Scan for the cell matching the given text and deliver its [X, Y] coordinate at center. 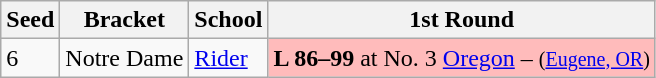
L 86–99 at No. 3 Oregon – (Eugene, OR) [462, 58]
Bracket [124, 20]
6 [30, 58]
Rider [228, 58]
Notre Dame [124, 58]
School [228, 20]
Seed [30, 20]
1st Round [462, 20]
